Locate the cell with the specified text and output its (X, Y) center coordinate. 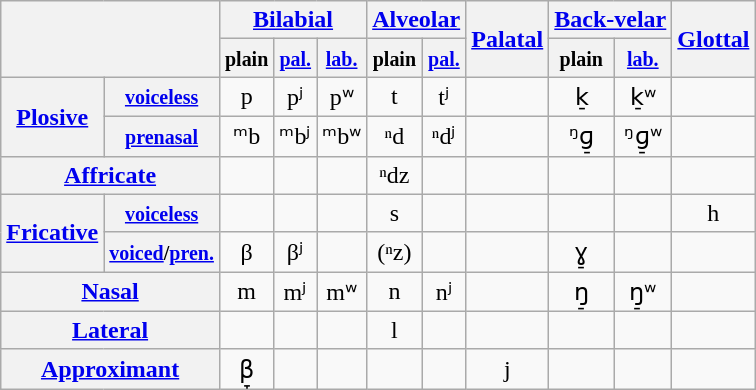
l (394, 330)
n (394, 292)
ɣ̠ (582, 252)
Fricative (52, 233)
Glottal (714, 39)
prenasal (162, 136)
j (508, 369)
ŋ̠ʷ (643, 292)
Bilabial (292, 20)
ŋ̠ (582, 292)
tʲ (444, 97)
ⁿdʲ (444, 136)
Alveolar (416, 20)
Palatal (508, 39)
ᵐbʲ (296, 136)
(ⁿz) (394, 252)
ⁿdz (394, 175)
β (246, 252)
ᵑɡ̠ʷ (643, 136)
nʲ (444, 292)
Affricate (110, 175)
ᵑɡ̠ (582, 136)
s (394, 213)
Approximant (110, 369)
ᵐbʷ (342, 136)
ⁿd (394, 136)
Lateral (110, 330)
p (246, 97)
βʲ (296, 252)
mʷ (342, 292)
k̠ʷ (643, 97)
voiced/pren. (162, 252)
h (714, 213)
pʲ (296, 97)
k̠ (582, 97)
pʷ (342, 97)
Back-velar (610, 20)
t (394, 97)
m (246, 292)
β̞ (246, 369)
Nasal (110, 292)
ᵐb (246, 136)
Plosive (52, 116)
mʲ (296, 292)
